Identify which cell holds the provided text, then report its (X, Y) central coordinate. 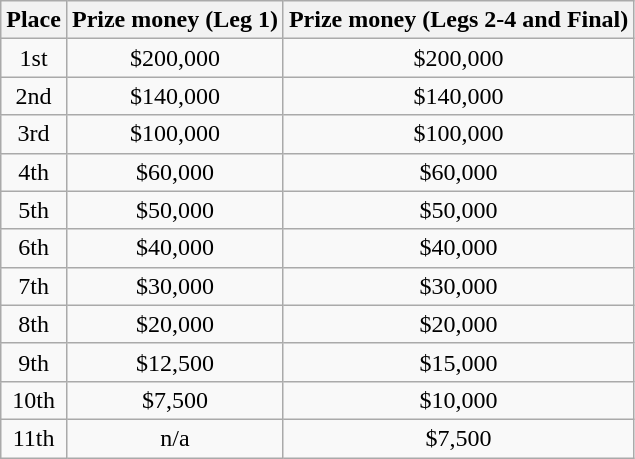
Prize money (Legs 2-4 and Final) (458, 20)
n/a (174, 438)
4th (34, 172)
7th (34, 286)
Place (34, 20)
1st (34, 58)
2nd (34, 96)
10th (34, 400)
5th (34, 210)
11th (34, 438)
$10,000 (458, 400)
8th (34, 324)
$12,500 (174, 362)
3rd (34, 134)
$15,000 (458, 362)
Prize money (Leg 1) (174, 20)
9th (34, 362)
6th (34, 248)
